Return [x, y] of the center of cell containing provided text 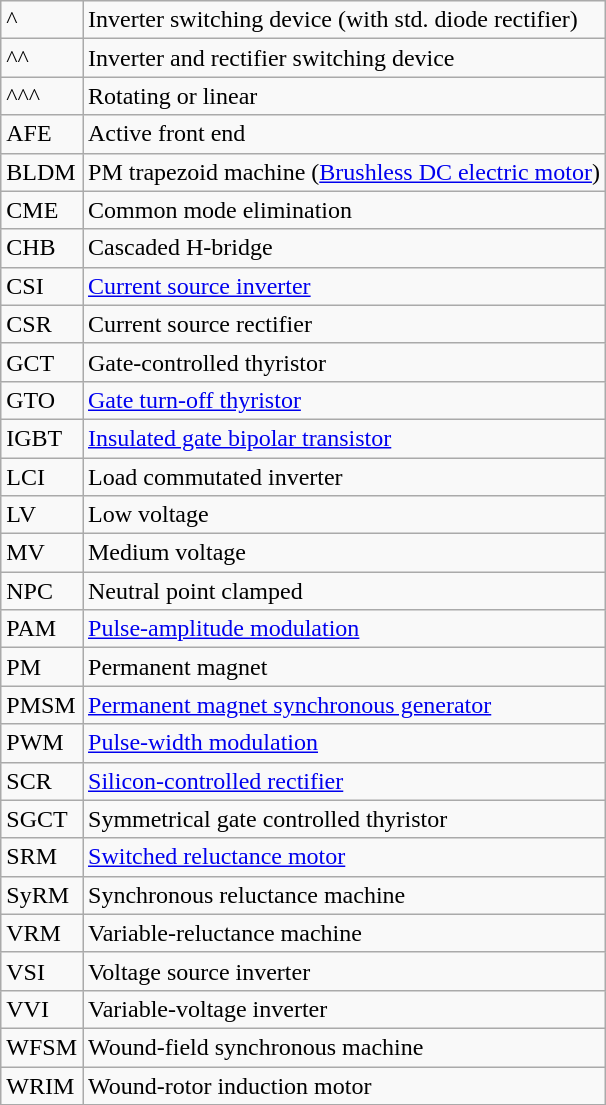
LV [42, 515]
CSR [42, 324]
Symmetrical gate controlled thyristor [344, 819]
SyRM [42, 895]
VSI [42, 971]
Inverter switching device (with std. diode rectifier) [344, 20]
VVI [42, 1009]
SRM [42, 857]
Permanent magnet synchronous generator [344, 705]
Switched reluctance motor [344, 857]
Pulse-amplitude modulation [344, 629]
GTO [42, 400]
CSI [42, 286]
Current source rectifier [344, 324]
LCI [42, 477]
Gate turn-off thyristor [344, 400]
MV [42, 553]
NPC [42, 591]
AFE [42, 134]
GCT [42, 362]
PWM [42, 743]
Inverter and rectifier switching device [344, 58]
Variable-voltage inverter [344, 1009]
Medium voltage [344, 553]
^ [42, 20]
PM [42, 667]
PAM [42, 629]
Voltage source inverter [344, 971]
WFSM [42, 1047]
Cascaded H-bridge [344, 248]
WRIM [42, 1085]
Permanent magnet [344, 667]
CME [42, 210]
Insulated gate bipolar transistor [344, 438]
^^^ [42, 96]
Synchronous reluctance machine [344, 895]
Silicon-controlled rectifier [344, 781]
Active front end [344, 134]
Rotating or linear [344, 96]
SGCT [42, 819]
Pulse-width modulation [344, 743]
PMSM [42, 705]
Current source inverter [344, 286]
CHB [42, 248]
SCR [42, 781]
Neutral point clamped [344, 591]
VRM [42, 933]
Gate-controlled thyristor [344, 362]
Common mode elimination [344, 210]
Low voltage [344, 515]
IGBT [42, 438]
^^ [42, 58]
BLDM [42, 172]
Load commutated inverter [344, 477]
PM trapezoid machine (Brushless DC electric motor) [344, 172]
Wound-field synchronous machine [344, 1047]
Variable-reluctance machine [344, 933]
Wound-rotor induction motor [344, 1085]
